From the cell containing the given text, extract its center point as (x, y) coordinate. 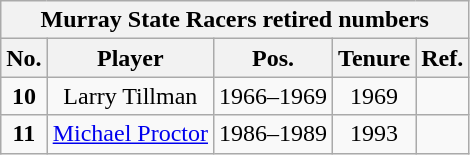
11 (24, 134)
1993 (374, 134)
Player (130, 58)
Murray State Racers retired numbers (235, 20)
10 (24, 96)
1966–1969 (274, 96)
Michael Proctor (130, 134)
1969 (374, 96)
Ref. (442, 58)
1986–1989 (274, 134)
No. (24, 58)
Pos. (274, 58)
Tenure (374, 58)
Larry Tillman (130, 96)
